Extract the (X, Y) coordinate from the center of the cell holding the provided text.  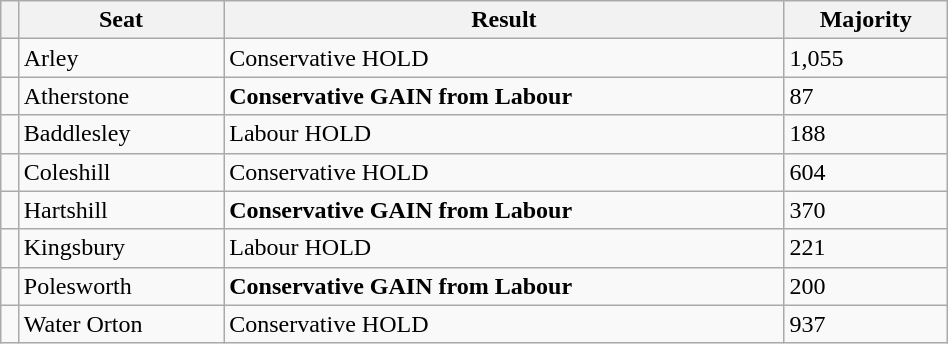
188 (866, 134)
200 (866, 286)
604 (866, 172)
370 (866, 210)
Hartshill (120, 210)
Majority (866, 20)
Atherstone (120, 96)
1,055 (866, 58)
Baddlesley (120, 134)
Water Orton (120, 324)
Arley (120, 58)
937 (866, 324)
Polesworth (120, 286)
Coleshill (120, 172)
87 (866, 96)
Kingsbury (120, 248)
221 (866, 248)
Result (504, 20)
Seat (120, 20)
